Identify which cell holds the provided text, then report its (X, Y) central coordinate. 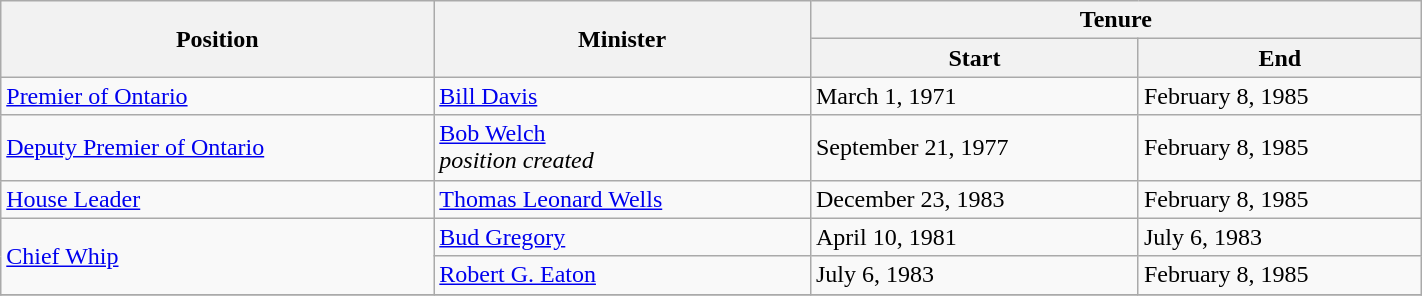
April 10, 1981 (974, 237)
Minister (622, 39)
Bob Welch position created (622, 148)
End (1280, 58)
September 21, 1977 (974, 148)
Deputy Premier of Ontario (218, 148)
Chief Whip (218, 256)
Tenure (1116, 20)
Start (974, 58)
House Leader (218, 199)
Position (218, 39)
March 1, 1971 (974, 96)
Thomas Leonard Wells (622, 199)
Robert G. Eaton (622, 275)
Bill Davis (622, 96)
Premier of Ontario (218, 96)
December 23, 1983 (974, 199)
Bud Gregory (622, 237)
